Extract the [x, y] coordinate from the center of the cell holding the provided text.  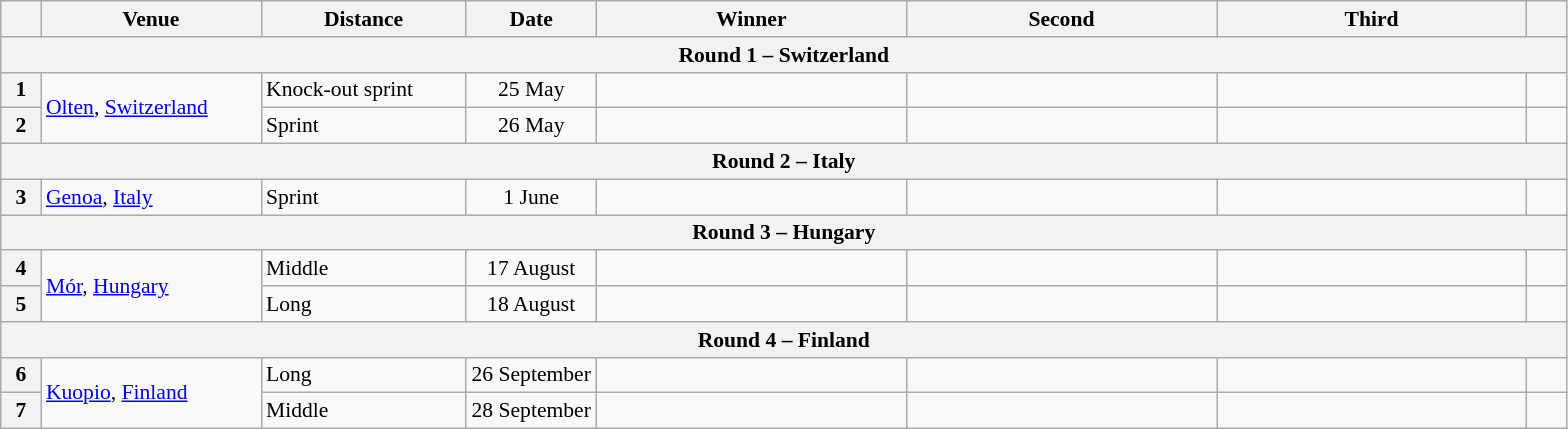
Round 1 – Switzerland [784, 55]
17 August [531, 269]
2 [21, 126]
4 [21, 269]
Venue [151, 19]
Winner [751, 19]
6 [21, 375]
25 May [531, 90]
Third [1371, 19]
Olten, Switzerland [151, 108]
5 [21, 304]
26 September [531, 375]
Date [531, 19]
Round 3 – Hungary [784, 233]
7 [21, 411]
1 [21, 90]
Round 4 – Finland [784, 340]
26 May [531, 126]
1 June [531, 197]
18 August [531, 304]
Round 2 – Italy [784, 162]
Knock-out sprint [364, 90]
Kuopio, Finland [151, 392]
Second [1061, 19]
Distance [364, 19]
3 [21, 197]
Mór, Hungary [151, 286]
28 September [531, 411]
Genoa, Italy [151, 197]
